Detect which cell encompasses the target text, then output its (x, y) center coordinate. 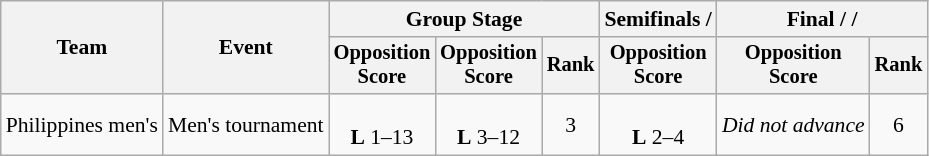
Final / / (822, 19)
Semifinals / (658, 19)
6 (899, 124)
Event (246, 48)
Group Stage (464, 19)
L 2–4 (658, 124)
L 3–12 (488, 124)
Team (82, 48)
L 1–13 (382, 124)
Men's tournament (246, 124)
Philippines men's (82, 124)
3 (571, 124)
Did not advance (794, 124)
